Search for the cell housing the specified text and yield its [x, y] center coordinate. 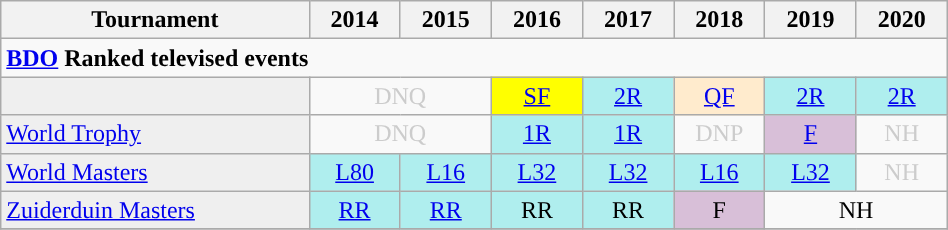
SF [536, 96]
QF [720, 96]
2016 [536, 20]
2018 [720, 20]
BDO Ranked televised events [474, 58]
World Masters [155, 172]
2017 [628, 20]
L80 [354, 172]
Tournament [155, 20]
2015 [446, 20]
DNP [720, 134]
2020 [902, 20]
2019 [810, 20]
2014 [354, 20]
World Trophy [155, 134]
Zuiderduin Masters [155, 210]
